Provide the (x, y) coordinate of the cell's center where the given text is located.  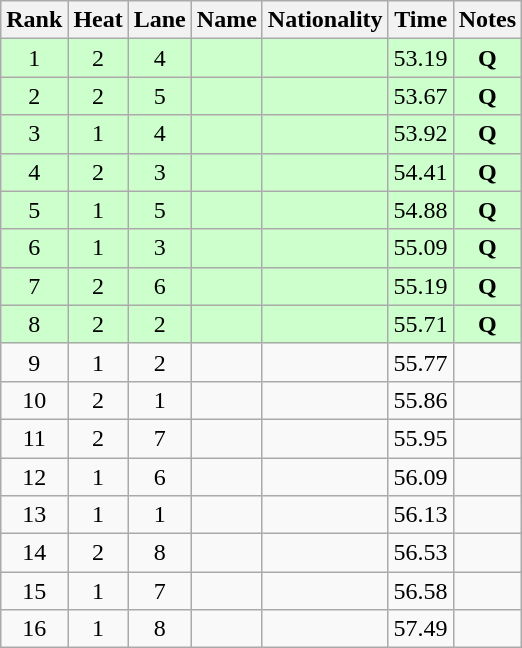
56.09 (420, 477)
15 (34, 591)
Lane (160, 20)
Rank (34, 20)
11 (34, 438)
10 (34, 400)
13 (34, 515)
14 (34, 553)
55.77 (420, 362)
56.58 (420, 591)
53.92 (420, 134)
53.67 (420, 96)
55.86 (420, 400)
Notes (487, 20)
Heat (98, 20)
54.88 (420, 210)
16 (34, 629)
53.19 (420, 58)
55.95 (420, 438)
12 (34, 477)
54.41 (420, 172)
55.09 (420, 248)
9 (34, 362)
Name (226, 20)
55.71 (420, 324)
Time (420, 20)
57.49 (420, 629)
56.53 (420, 553)
Nationality (325, 20)
56.13 (420, 515)
55.19 (420, 286)
